Provide the [x, y] coordinate of the cell's center where the given text is located.  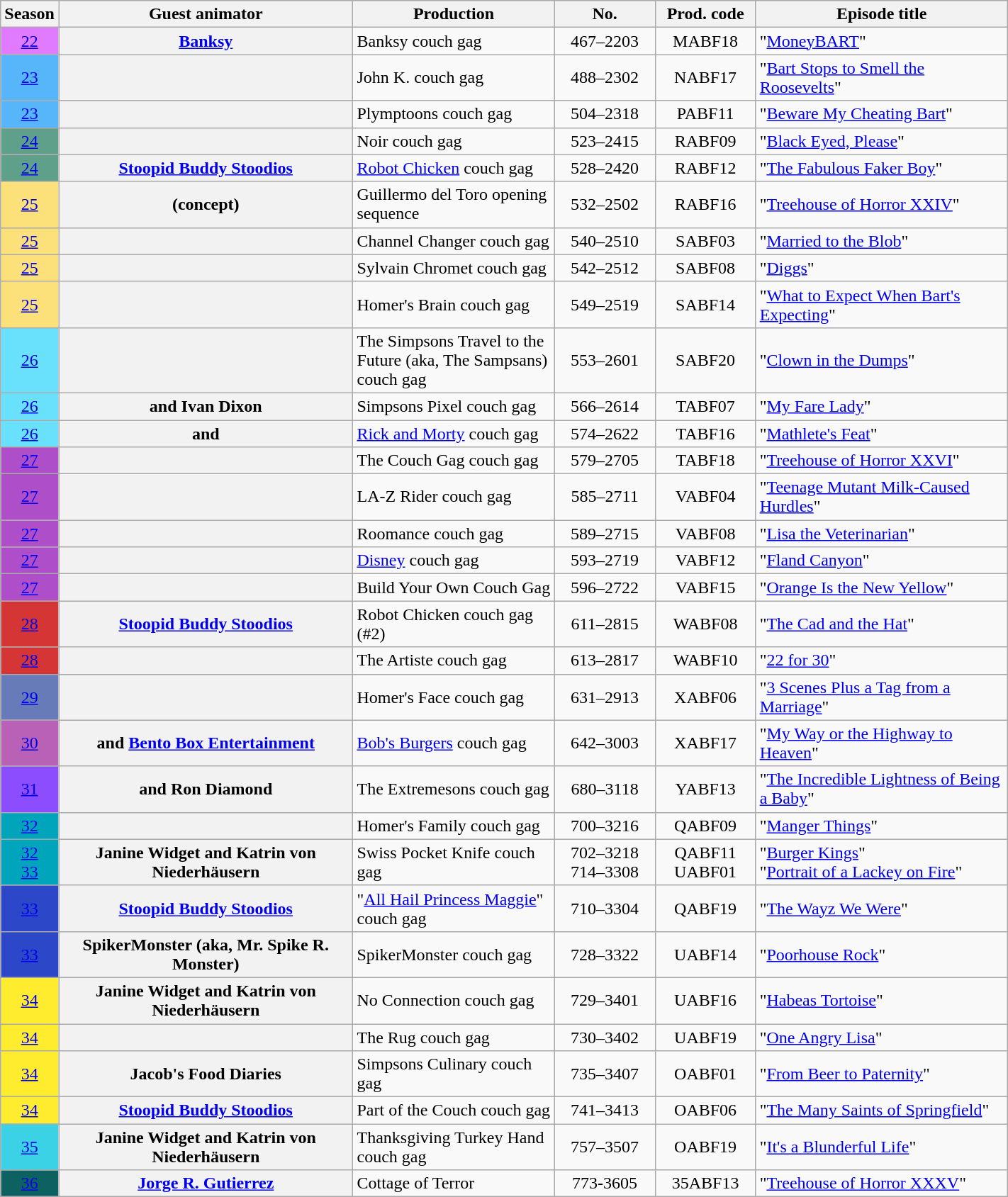
"Manger Things" [882, 826]
611–2815 [605, 624]
680–3118 [605, 789]
589–2715 [605, 534]
LA-Z Rider couch gag [454, 498]
NABF17 [705, 78]
"From Beer to Paternity" [882, 1074]
30 [30, 743]
VABF04 [705, 498]
566–2614 [605, 406]
593–2719 [605, 561]
Jorge R. Gutierrez [206, 1184]
Homer's Face couch gag [454, 697]
Homer's Brain couch gag [454, 305]
Part of the Couch couch gag [454, 1111]
532–2502 [605, 204]
John K. couch gag [454, 78]
596–2722 [605, 588]
540–2510 [605, 241]
WABF10 [705, 661]
"Beware My Cheating Bart" [882, 114]
Jacob's Food Diaries [206, 1074]
Rick and Morty couch gag [454, 433]
"One Angry Lisa" [882, 1037]
35ABF13 [705, 1184]
XABF17 [705, 743]
773-3605 [605, 1184]
YABF13 [705, 789]
"Diggs" [882, 268]
Swiss Pocket Knife couch gag [454, 862]
QABF11UABF01 [705, 862]
"Burger Kings""Portrait of a Lackey on Fire" [882, 862]
"It's a Blunderful Life" [882, 1147]
"The Wayz We Were" [882, 909]
700–3216 [605, 826]
29 [30, 697]
OABF01 [705, 1074]
"3 Scenes Plus a Tag from a Marriage" [882, 697]
613–2817 [605, 661]
31 [30, 789]
"Married to the Blob" [882, 241]
"Fland Canyon" [882, 561]
"Treehouse of Horror XXVI" [882, 461]
"Teenage Mutant Milk-Caused Hurdles" [882, 498]
"Black Eyed, Please" [882, 141]
Disney couch gag [454, 561]
Prod. code [705, 14]
SABF14 [705, 305]
"What to Expect When Bart's Expecting" [882, 305]
"The Many Saints of Springfield" [882, 1111]
Episode title [882, 14]
Guillermo del Toro opening sequence [454, 204]
542–2512 [605, 268]
WABF08 [705, 624]
No Connection couch gag [454, 1001]
"MoneyBART" [882, 41]
OABF06 [705, 1111]
and Ron Diamond [206, 789]
735–3407 [605, 1074]
504–2318 [605, 114]
574–2622 [605, 433]
Simpsons Culinary couch gag [454, 1074]
Roomance couch gag [454, 534]
The Couch Gag couch gag [454, 461]
TABF18 [705, 461]
579–2705 [605, 461]
"All Hail Princess Maggie" couch gag [454, 909]
Build Your Own Couch Gag [454, 588]
RABF16 [705, 204]
and [206, 433]
QABF19 [705, 909]
553–2601 [605, 360]
UABF19 [705, 1037]
Banksy couch gag [454, 41]
TABF07 [705, 406]
22 [30, 41]
The Extremesons couch gag [454, 789]
Simpsons Pixel couch gag [454, 406]
642–3003 [605, 743]
Channel Changer couch gag [454, 241]
Production [454, 14]
and Ivan Dixon [206, 406]
OABF19 [705, 1147]
The Simpsons Travel to the Future (aka, The Sampsans) couch gag [454, 360]
467–2203 [605, 41]
728–3322 [605, 954]
Guest animator [206, 14]
"Poorhouse Rock" [882, 954]
"Bart Stops to Smell the Roosevelts" [882, 78]
"Treehouse of Horror XXXV" [882, 1184]
"Treehouse of Horror XXIV" [882, 204]
"The Incredible Lightness of Being a Baby" [882, 789]
VABF08 [705, 534]
The Artiste couch gag [454, 661]
Banksy [206, 41]
729–3401 [605, 1001]
No. [605, 14]
Noir couch gag [454, 141]
TABF16 [705, 433]
Bob's Burgers couch gag [454, 743]
SpikerMonster (aka, Mr. Spike R. Monster) [206, 954]
36 [30, 1184]
3233 [30, 862]
730–3402 [605, 1037]
702–3218714–3308 [605, 862]
"Mathlete's Feat" [882, 433]
"My Way or the Highway to Heaven" [882, 743]
523–2415 [605, 141]
Plymptoons couch gag [454, 114]
631–2913 [605, 697]
"Orange Is the New Yellow" [882, 588]
PABF11 [705, 114]
"Habeas Tortoise" [882, 1001]
549–2519 [605, 305]
"Lisa the Veterinarian" [882, 534]
528–2420 [605, 168]
"My Fare Lady" [882, 406]
QABF09 [705, 826]
Sylvain Chromet couch gag [454, 268]
UABF16 [705, 1001]
"The Fabulous Faker Boy" [882, 168]
RABF12 [705, 168]
"Clown in the Dumps" [882, 360]
Season [30, 14]
and Bento Box Entertainment [206, 743]
The Rug couch gag [454, 1037]
VABF15 [705, 588]
UABF14 [705, 954]
SpikerMonster couch gag [454, 954]
585–2711 [605, 498]
MABF18 [705, 41]
SABF03 [705, 241]
(concept) [206, 204]
SABF20 [705, 360]
488–2302 [605, 78]
SABF08 [705, 268]
"The Cad and the Hat" [882, 624]
RABF09 [705, 141]
741–3413 [605, 1111]
757–3507 [605, 1147]
XABF06 [705, 697]
VABF12 [705, 561]
32 [30, 826]
Robot Chicken couch gag (#2) [454, 624]
"22 for 30" [882, 661]
Thanksgiving Turkey Hand couch gag [454, 1147]
Cottage of Terror [454, 1184]
35 [30, 1147]
Robot Chicken couch gag [454, 168]
Homer's Family couch gag [454, 826]
710–3304 [605, 909]
